Scan for the cell matching the given text and deliver its (x, y) coordinate at center. 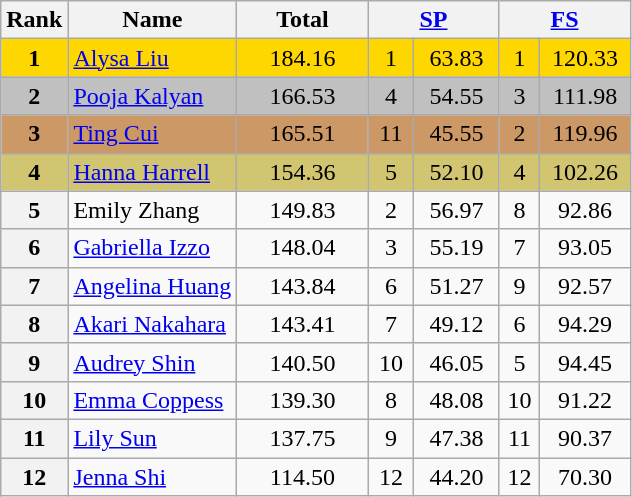
47.38 (456, 438)
90.37 (585, 438)
92.57 (585, 286)
Rank (34, 20)
Emily Zhang (152, 210)
56.97 (456, 210)
Total (302, 20)
143.84 (302, 286)
Pooja Kalyan (152, 96)
148.04 (302, 248)
Jenna Shi (152, 477)
Audrey Shin (152, 362)
92.86 (585, 210)
44.20 (456, 477)
Alysa Liu (152, 58)
48.08 (456, 400)
149.83 (302, 210)
Lily Sun (152, 438)
63.83 (456, 58)
45.55 (456, 134)
Emma Coppess (152, 400)
184.16 (302, 58)
102.26 (585, 172)
52.10 (456, 172)
49.12 (456, 324)
FS (564, 20)
165.51 (302, 134)
Gabriella Izzo (152, 248)
91.22 (585, 400)
94.45 (585, 362)
54.55 (456, 96)
55.19 (456, 248)
166.53 (302, 96)
51.27 (456, 286)
Angelina Huang (152, 286)
94.29 (585, 324)
120.33 (585, 58)
SP (434, 20)
111.98 (585, 96)
46.05 (456, 362)
Hanna Harrell (152, 172)
154.36 (302, 172)
70.30 (585, 477)
137.75 (302, 438)
Ting Cui (152, 134)
140.50 (302, 362)
139.30 (302, 400)
143.41 (302, 324)
119.96 (585, 134)
Akari Nakahara (152, 324)
93.05 (585, 248)
114.50 (302, 477)
Name (152, 20)
